Find where the given text appears and provide that cell's center as [x, y] coordinate. 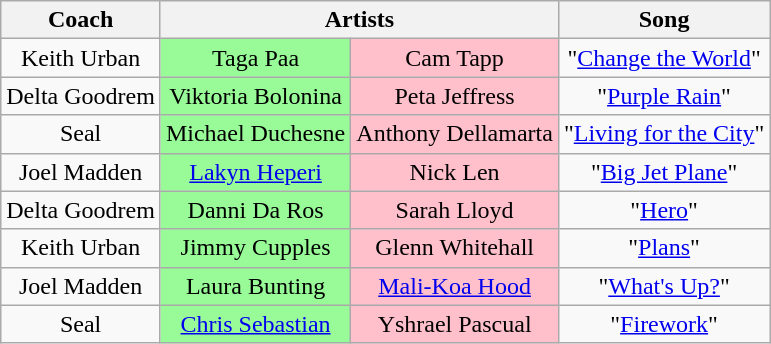
Coach [81, 20]
Peta Jeffress [455, 96]
"Plans" [664, 248]
Artists [359, 20]
Sarah Lloyd [455, 210]
Laura Bunting [255, 286]
Cam Tapp [455, 58]
"Big Jet Plane" [664, 172]
Viktoria Bolonina [255, 96]
"Purple Rain" [664, 96]
Danni Da Ros [255, 210]
"Change the World" [664, 58]
"Hero" [664, 210]
"What's Up?" [664, 286]
"Living for the City" [664, 134]
Yshrael Pascual [455, 324]
"Firework" [664, 324]
Song [664, 20]
Michael Duchesne [255, 134]
Jimmy Cupples [255, 248]
Nick Len [455, 172]
Glenn Whitehall [455, 248]
Chris Sebastian [255, 324]
Anthony Dellamarta [455, 134]
Lakyn Heperi [255, 172]
Mali-Koa Hood [455, 286]
Taga Paa [255, 58]
